Locate the cell with the specified text and output its [x, y] center coordinate. 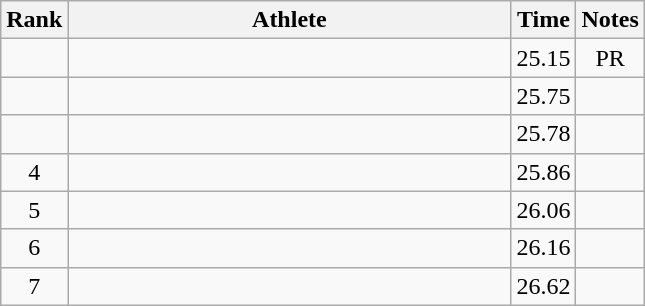
Rank [34, 20]
6 [34, 248]
26.06 [544, 210]
4 [34, 172]
5 [34, 210]
25.15 [544, 58]
Notes [610, 20]
25.86 [544, 172]
7 [34, 286]
26.62 [544, 286]
25.75 [544, 96]
Athlete [290, 20]
PR [610, 58]
25.78 [544, 134]
Time [544, 20]
26.16 [544, 248]
